Search for the cell housing the specified text and yield its (x, y) center coordinate. 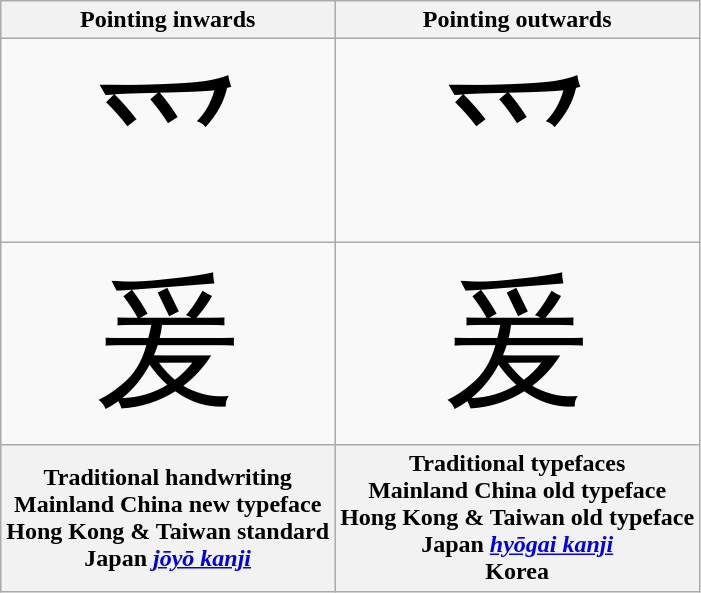
Traditional handwritingMainland China new typefaceHong Kong & Taiwan standardJapan jōyō kanji (168, 518)
Traditional typefacesMainland China old typefaceHong Kong & Taiwan old typefaceJapan hyōgai kanjiKorea (518, 518)
Pointing outwards (518, 20)
Pointing inwards (168, 20)
